Identify which cell holds the provided text, then report its [x, y] central coordinate. 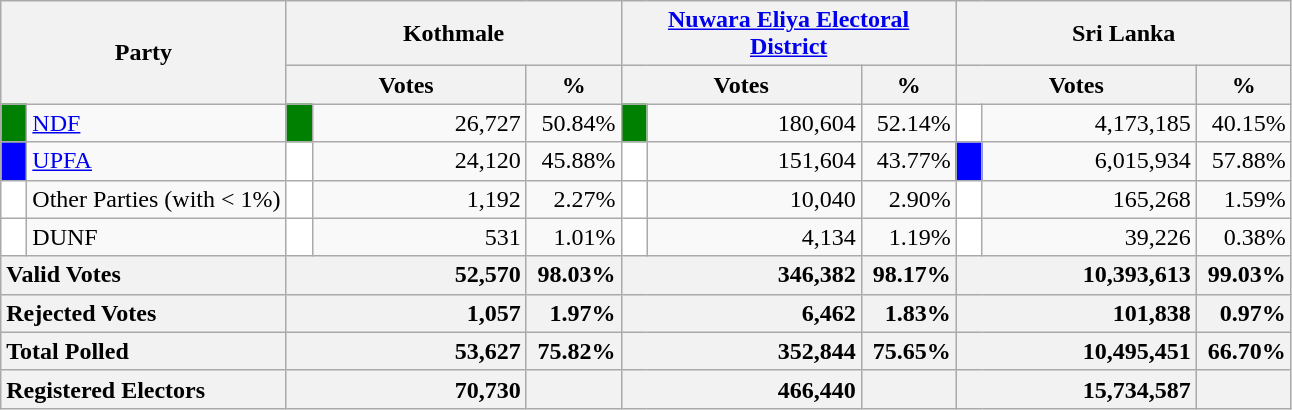
57.88% [1244, 161]
Party [144, 52]
1.97% [574, 313]
466,440 [741, 389]
DUNF [156, 237]
Nuwara Eliya Electoral District [788, 34]
10,393,613 [1076, 275]
39,226 [1089, 237]
Rejected Votes [144, 313]
1.59% [1244, 199]
Other Parties (with < 1%) [156, 199]
NDF [156, 123]
4,173,185 [1089, 123]
66.70% [1244, 351]
6,462 [741, 313]
75.65% [908, 351]
0.38% [1244, 237]
70,730 [406, 389]
52,570 [406, 275]
UPFA [156, 161]
10,495,451 [1076, 351]
Valid Votes [144, 275]
Registered Electors [144, 389]
2.90% [908, 199]
24,120 [419, 161]
26,727 [419, 123]
98.17% [908, 275]
40.15% [1244, 123]
1.19% [908, 237]
1,192 [419, 199]
75.82% [574, 351]
Kothmale [454, 34]
98.03% [574, 275]
1.01% [574, 237]
43.77% [908, 161]
101,838 [1076, 313]
Total Polled [144, 351]
2.27% [574, 199]
53,627 [406, 351]
15,734,587 [1076, 389]
99.03% [1244, 275]
45.88% [574, 161]
165,268 [1089, 199]
1.83% [908, 313]
10,040 [754, 199]
6,015,934 [1089, 161]
1,057 [406, 313]
352,844 [741, 351]
151,604 [754, 161]
Sri Lanka [1124, 34]
52.14% [908, 123]
531 [419, 237]
346,382 [741, 275]
50.84% [574, 123]
180,604 [754, 123]
4,134 [754, 237]
0.97% [1244, 313]
